Search for the cell housing the specified text and yield its (x, y) center coordinate. 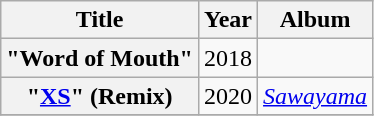
2018 (228, 58)
"Word of Mouth" (100, 58)
Year (228, 20)
Sawayama (316, 96)
Title (100, 20)
"XS" (Remix) (100, 96)
2020 (228, 96)
Album (316, 20)
